Return (X, Y) of the center of cell containing provided text 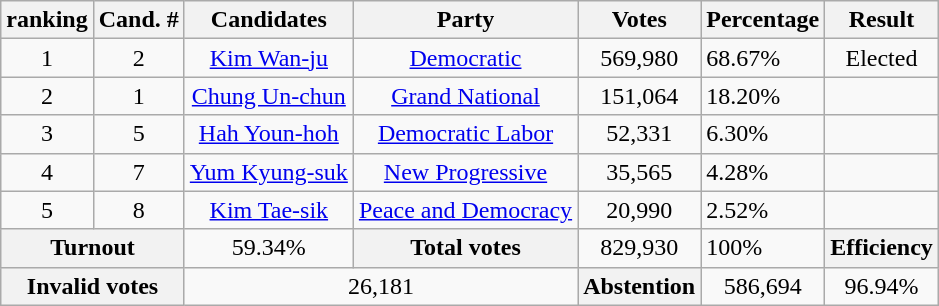
100% (763, 248)
35,565 (640, 172)
Cand. # (138, 20)
586,694 (763, 286)
Kim Wan-ju (268, 58)
Result (882, 20)
Candidates (268, 20)
18.20% (763, 96)
Total votes (465, 248)
4 (47, 172)
8 (138, 210)
ranking (47, 20)
Turnout (93, 248)
829,930 (640, 248)
569,980 (640, 58)
Grand National (465, 96)
151,064 (640, 96)
26,181 (380, 286)
Votes (640, 20)
Party (465, 20)
Elected (882, 58)
New Progressive (465, 172)
68.67% (763, 58)
Percentage (763, 20)
96.94% (882, 286)
20,990 (640, 210)
52,331 (640, 134)
Yum Kyung-suk (268, 172)
6.30% (763, 134)
Hah Youn-hoh (268, 134)
Invalid votes (93, 286)
7 (138, 172)
4.28% (763, 172)
Democratic Labor (465, 134)
Kim Tae-sik (268, 210)
59.34% (268, 248)
Abstention (640, 286)
2.52% (763, 210)
3 (47, 134)
Efficiency (882, 248)
Peace and Democracy (465, 210)
Democratic (465, 58)
Chung Un-chun (268, 96)
